Output the [x, y] coordinate of the center of the cell containing the given text.  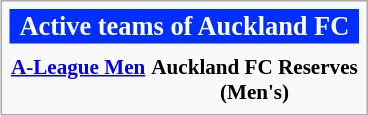
A-League Men [78, 79]
Auckland FC Reserves(Men's) [254, 79]
Active teams of Auckland FC [184, 26]
